Locate the cell with the specified text and output its (x, y) center coordinate. 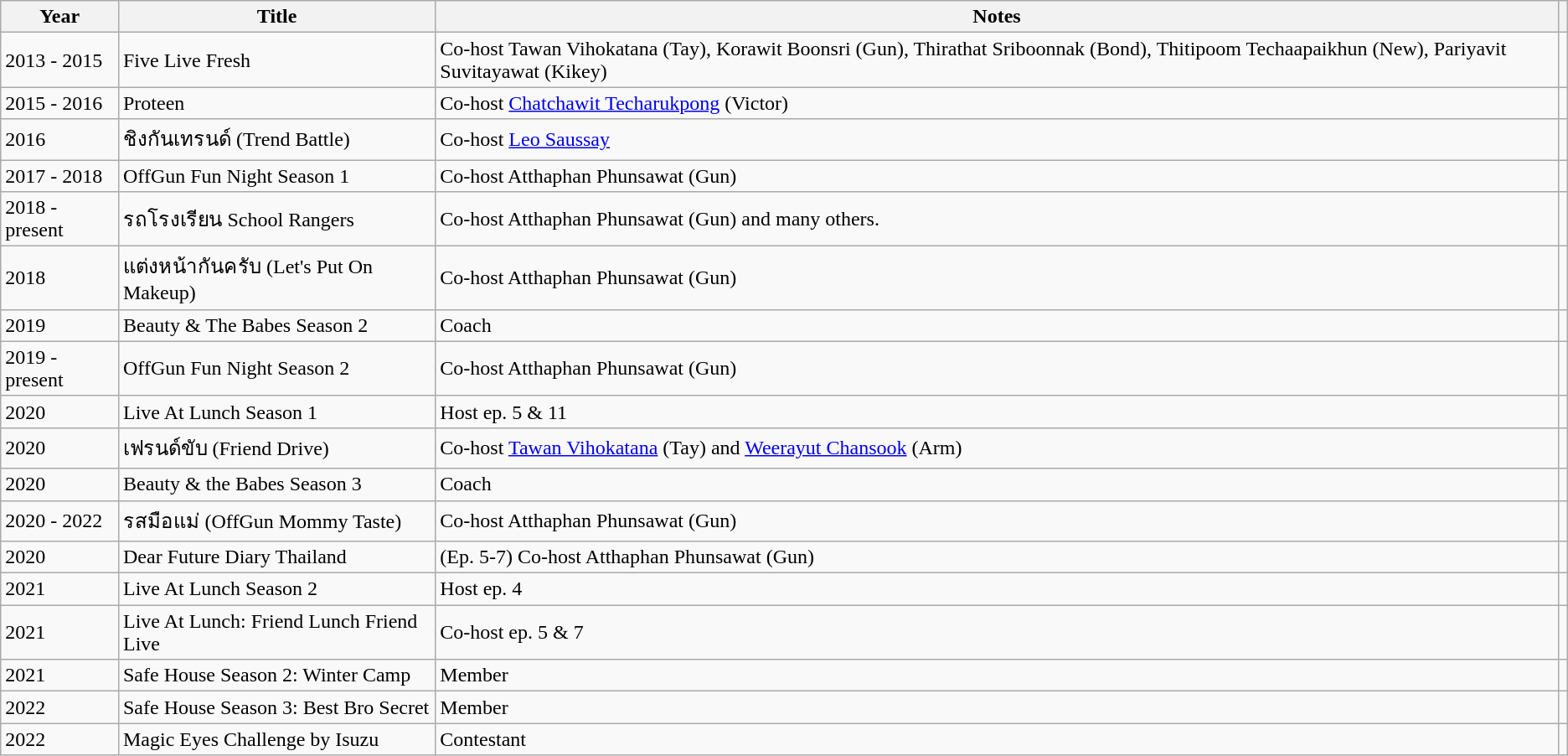
2019 - present (60, 369)
Beauty & the Babes Season 3 (276, 484)
Magic Eyes Challenge by Isuzu (276, 739)
Live At Lunch Season 2 (276, 589)
แต่งหน้ากันครับ (Let's Put On Makeup) (276, 278)
ชิงกันเทรนด์ (Trend Battle) (276, 139)
2020 - 2022 (60, 521)
OffGun Fun Night Season 2 (276, 369)
Co-host ep. 5 & 7 (997, 632)
Safe House Season 2: Winter Camp (276, 676)
Contestant (997, 739)
Proteen (276, 103)
2018 - present (60, 220)
Safe House Season 3: Best Bro Secret (276, 707)
2018 (60, 278)
Co-host Tawan Vihokatana (Tay), Korawit Boonsri (Gun), Thirathat Sriboonnak (Bond), Thitipoom Techaapaikhun (New), Pariyavit Suvitayawat (Kikey) (997, 60)
รสมือแม่ (OffGun Mommy Taste) (276, 521)
Co-host Tawan Vihokatana (Tay) and Weerayut Chansook (Arm) (997, 448)
รถโรงเรียน School Rangers (276, 220)
2015 - 2016 (60, 103)
(Ep. 5-7) Co-host Atthaphan Phunsawat (Gun) (997, 557)
2016 (60, 139)
2017 - 2018 (60, 175)
OffGun Fun Night Season 1 (276, 175)
2013 - 2015 (60, 60)
Year (60, 17)
Co-host Atthaphan Phunsawat (Gun) and many others. (997, 220)
Title (276, 17)
Host ep. 4 (997, 589)
Five Live Fresh (276, 60)
2019 (60, 325)
Co-host Leo Saussay (997, 139)
Dear Future Diary Thailand (276, 557)
Beauty & The Babes Season 2 (276, 325)
Host ep. 5 & 11 (997, 412)
Notes (997, 17)
Live At Lunch: Friend Lunch Friend Live (276, 632)
Live At Lunch Season 1 (276, 412)
Co-host Chatchawit Techarukpong (Victor) (997, 103)
เฟรนด์ขับ (Friend Drive) (276, 448)
